Provide the (x, y) coordinate of the cell's center where the given text is located.  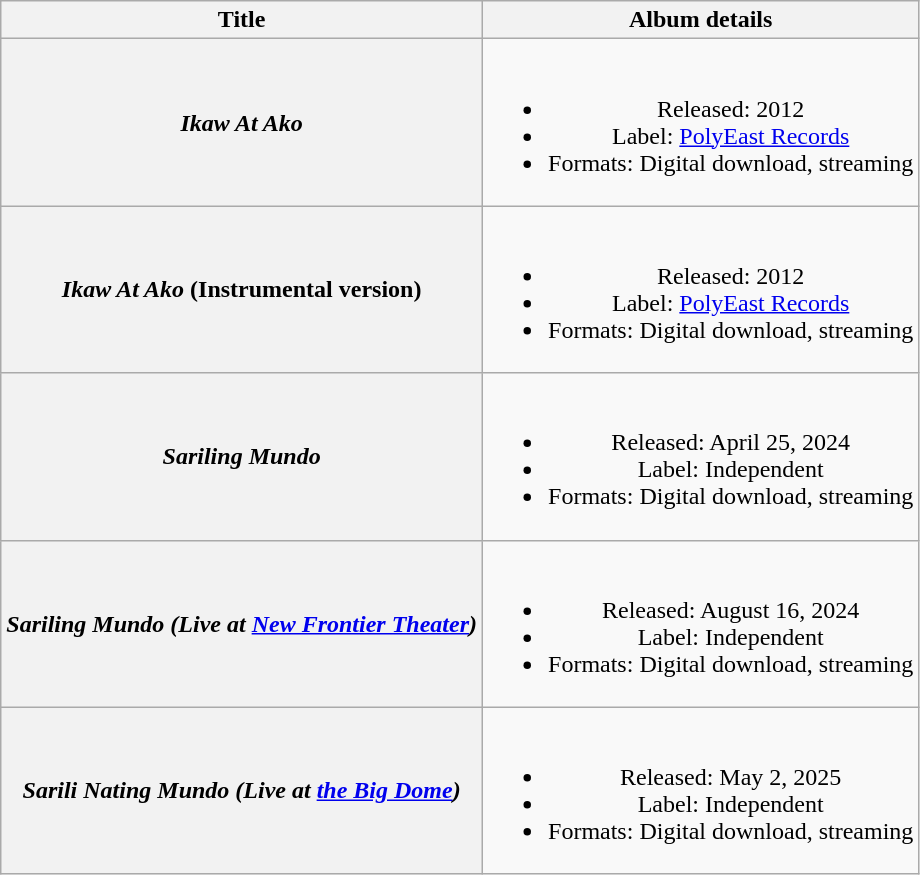
Sarili Nating Mundo (Live at the Big Dome) (242, 790)
Title (242, 20)
Album details (701, 20)
Released: April 25, 2024Label: IndependentFormats: Digital download, streaming (701, 456)
Sariling Mundo (242, 456)
Sariling Mundo (Live at New Frontier Theater) (242, 624)
Ikaw At Ako (Instrumental version) (242, 290)
Released: August 16, 2024Label: IndependentFormats: Digital download, streaming (701, 624)
Released: May 2, 2025Label: IndependentFormats: Digital download, streaming (701, 790)
Ikaw At Ako (242, 122)
